Return [x, y] of the center of cell containing provided text 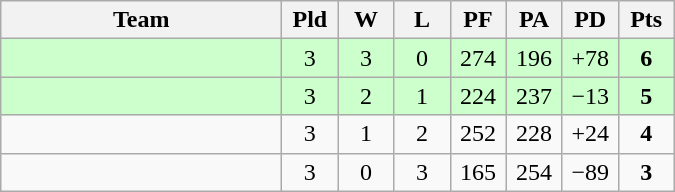
Team [142, 20]
PA [534, 20]
Pld [310, 20]
+78 [590, 58]
W [366, 20]
L [422, 20]
165 [478, 172]
228 [534, 134]
−13 [590, 96]
Pts [646, 20]
196 [534, 58]
237 [534, 96]
PF [478, 20]
274 [478, 58]
5 [646, 96]
254 [534, 172]
6 [646, 58]
4 [646, 134]
224 [478, 96]
−89 [590, 172]
252 [478, 134]
PD [590, 20]
+24 [590, 134]
